Return the [X, Y] coordinate for the center point of the cell that contains the specified text.  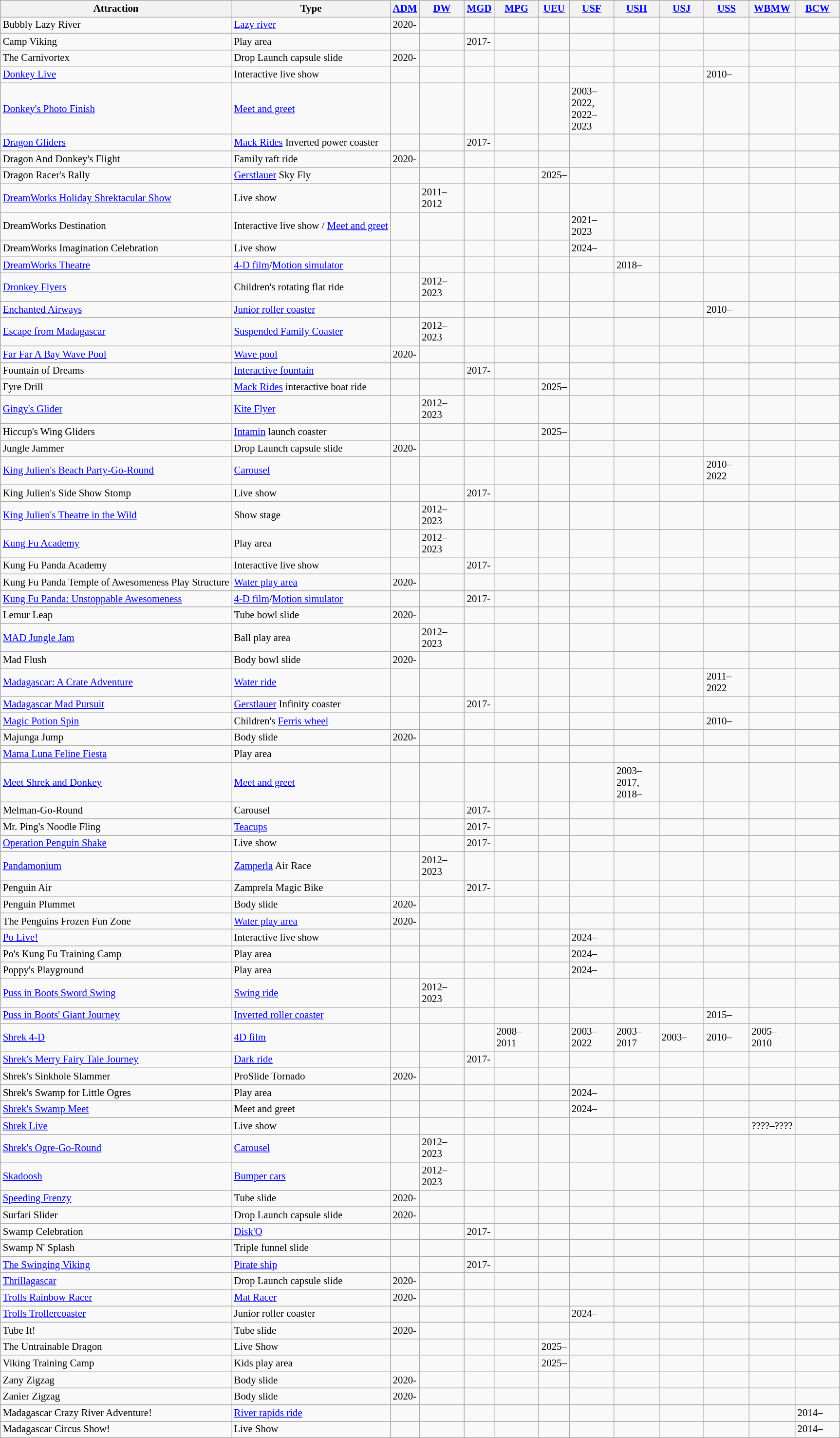
Madagascar Crazy River Adventure! [116, 1413]
Donkey Live [116, 75]
Puss in Boots Sword Swing [116, 993]
2005–2010 [772, 1038]
Type [311, 9]
Far Far A Bay Wave Pool [116, 354]
Family raft ride [311, 159]
Kung Fu Panda Academy [116, 566]
USJ [682, 9]
Poppy's Playground [116, 970]
Mr. Ping's Noodle Fling [116, 827]
Pirate ship [311, 1265]
Shrek Live [116, 1126]
The Penguins Frozen Fun Zone [116, 921]
Shrek's Merry Fairy Tale Journey [116, 1060]
Bumper cars [311, 1176]
King Julien's Side Show Stomp [116, 493]
Triple funnel slide [311, 1248]
Shrek's Ogre-Go-Round [116, 1148]
Shrek's Swamp for Little Ogres [116, 1093]
Fyre Drill [116, 387]
WBMW [772, 9]
Gerstlauer Sky Fly [311, 175]
Po's Kung Fu Training Camp [116, 954]
Donkey's Photo Finish [116, 109]
Madagascar Mad Pursuit [116, 705]
Gingy's Glider [116, 410]
Thrillagascar [116, 1281]
DW [442, 9]
Interactive live show / Meet and greet [311, 226]
Interactive fountain [311, 371]
Operation Penguin Shake [116, 843]
DreamWorks Theatre [116, 265]
Intamin launch coaster [311, 432]
Mad Flush [116, 660]
Madagascar: A Crate Adventure [116, 682]
Po Live! [116, 938]
Penguin Air [116, 888]
USS [727, 9]
The Carnivortex [116, 58]
MAD Jungle Jam [116, 638]
Bubbly Lazy River [116, 25]
Tube bowl slide [311, 615]
Zamperla Air Race [311, 866]
Mat Racer [311, 1298]
Inverted roller coaster [311, 1015]
Gerstlauer Infinity coaster [311, 705]
Viking Training Camp [116, 1363]
Hiccup's Wing Gliders [116, 432]
Show stage [311, 515]
2003–2017, 2018– [636, 782]
2021–2023 [592, 226]
Puss in Boots' Giant Journey [116, 1015]
Shrek's Sinkhole Slammer [116, 1077]
Dark ride [311, 1060]
Camp Viking [116, 41]
Shrek 4-D [116, 1038]
Zamprela Magic Bike [311, 888]
Dragon And Donkey's Flight [116, 159]
Body bowl slide [311, 660]
Melman-Go-Round [116, 811]
Kids play area [311, 1363]
Water ride [311, 682]
UEU [554, 9]
Magic Potion Spin [116, 721]
Trolls Rainbow Racer [116, 1298]
Escape from Madagascar [116, 332]
Mack Rides interactive boat ride [311, 387]
4D film [311, 1038]
Jungle Jammer [116, 448]
2003– [682, 1038]
King Julien's Beach Party-Go-Round [116, 471]
ProSlide Tornado [311, 1077]
2003–2022, 2022–2023 [592, 109]
Kung Fu Panda Temple of Awesomeness Play Structure [116, 582]
2011–2022 [727, 682]
USH [636, 9]
Swamp N' Splash [116, 1248]
Dragon Racer's Rally [116, 175]
Kung Fu Academy [116, 544]
Lazy river [311, 25]
Swamp Celebration [116, 1231]
Wave pool [311, 354]
Pandamonium [116, 866]
Zanier Zigzag [116, 1397]
DreamWorks Imagination Celebration [116, 248]
USF [592, 9]
Lemur Leap [116, 615]
Swing ride [311, 993]
2003–2022 [592, 1038]
ADM [405, 9]
Dronkey Flyers [116, 287]
MGD [479, 9]
Kung Fu Panda: Unstoppable Awesomeness [116, 599]
2008–2011 [517, 1038]
2018– [636, 265]
2015– [727, 1015]
Dragon Gliders [116, 143]
Shrek's Swamp Meet [116, 1109]
Children's Ferris wheel [311, 721]
2010–2022 [727, 471]
Mama Luna Feline Fiesta [116, 754]
Children's rotating flat ride [311, 287]
River rapids ride [311, 1413]
The Swinging Viking [116, 1265]
Majunga Jump [116, 738]
Mack Rides Inverted power coaster [311, 143]
Attraction [116, 9]
BCW [818, 9]
Penguin Plummet [116, 905]
Tube It! [116, 1330]
Trolls Trollercoaster [116, 1314]
2011–2012 [442, 198]
????–???? [772, 1126]
Kite Flyer [311, 410]
Teacups [311, 827]
MPG [517, 9]
Meet Shrek and Donkey [116, 782]
Zany Zigzag [116, 1380]
Skadoosh [116, 1176]
Suspended Family Coaster [311, 332]
Enchanted Airways [116, 309]
2003–2017 [636, 1038]
DreamWorks Destination [116, 226]
Disk'O [311, 1231]
Fountain of Dreams [116, 371]
The Untrainable Dragon [116, 1347]
King Julien's Theatre in the Wild [116, 515]
Surfari Slider [116, 1215]
Ball play area [311, 638]
Speeding Frenzy [116, 1199]
DreamWorks Holiday Shrektacular Show [116, 198]
Madagascar Circus Show! [116, 1429]
